Search for the cell housing the specified text and yield its (x, y) center coordinate. 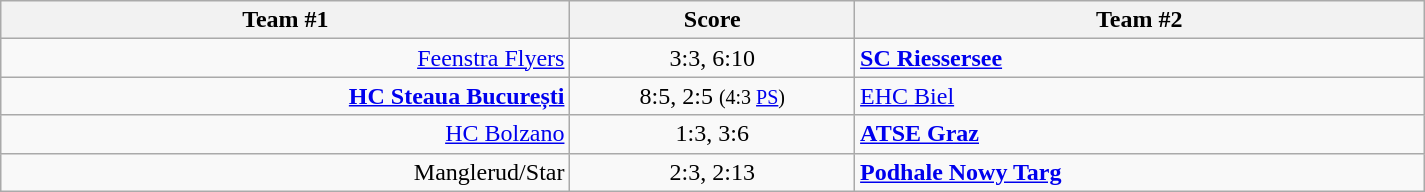
Feenstra Flyers (286, 58)
Score (712, 20)
3:3, 6:10 (712, 58)
Team #2 (1140, 20)
EHC Biel (1140, 96)
ATSE Graz (1140, 134)
Podhale Nowy Targ (1140, 172)
HC Steaua București (286, 96)
Team #1 (286, 20)
8:5, 2:5 (4:3 PS) (712, 96)
Manglerud/Star (286, 172)
1:3, 3:6 (712, 134)
SC Riessersee (1140, 58)
2:3, 2:13 (712, 172)
HC Bolzano (286, 134)
